Detect which cell encompasses the target text, then output its (X, Y) center coordinate. 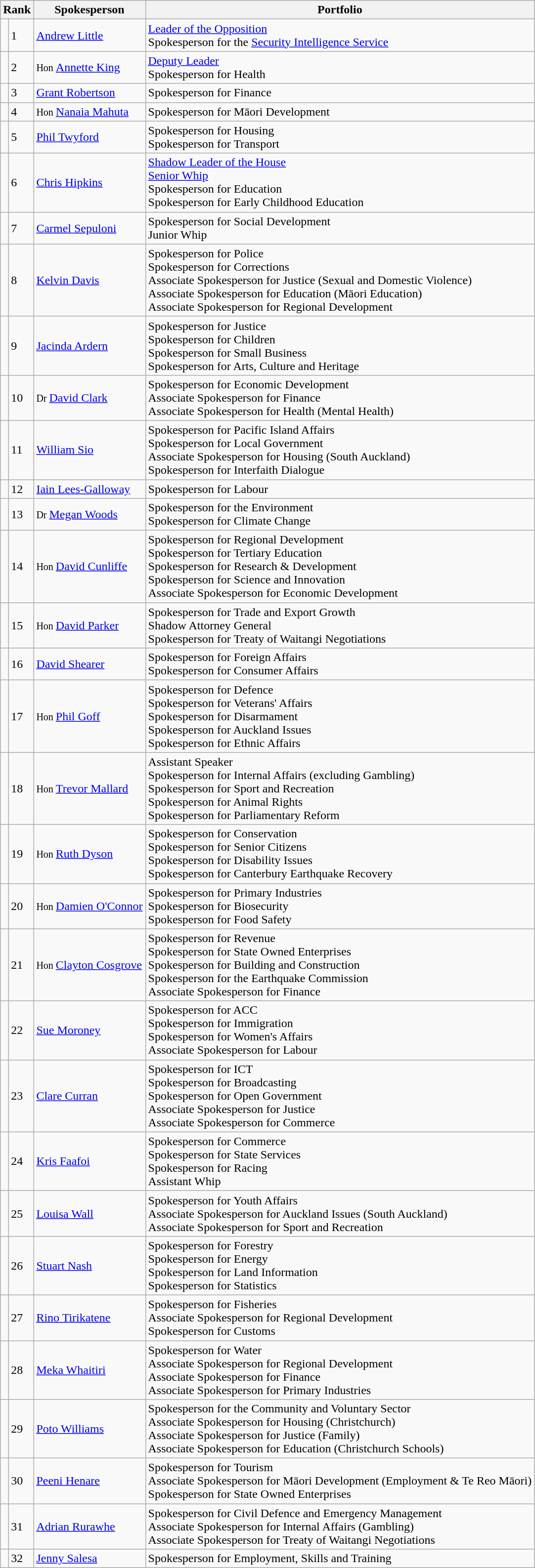
Sue Moroney (89, 1031)
Hon Damien O'Connor (89, 906)
Shadow Leader of the HouseSenior WhipSpokesperson for EducationSpokesperson for Early Childhood Education (340, 183)
13 (21, 515)
1 (21, 36)
9 (21, 346)
Spokesperson for Finance (340, 93)
Spokesperson for Foreign AffairsSpokesperson for Consumer Affairs (340, 664)
30 (21, 1481)
Spokesperson for Employment, Skills and Training (340, 1559)
11 (21, 450)
Spokesperson for DefenceSpokesperson for Veterans' AffairsSpokesperson for DisarmamentSpokesperson for Auckland IssuesSpokesperson for Ethnic Affairs (340, 716)
Meka Whaitiri (89, 1370)
Spokesperson for ForestrySpokesperson for EnergySpokesperson for Land InformationSpokesperson for Statistics (340, 1266)
Carmel Sepuloni (89, 228)
32 (21, 1559)
27 (21, 1318)
Kris Faafoi (89, 1161)
Rank (17, 10)
25 (21, 1213)
21 (21, 965)
31 (21, 1527)
William Sio (89, 450)
Spokesperson for JusticeSpokesperson for ChildrenSpokesperson for Small BusinessSpokesperson for Arts, Culture and Heritage (340, 346)
5 (21, 137)
Hon David Cunliffe (89, 567)
Rino Tirikatene (89, 1318)
28 (21, 1370)
Peeni Henare (89, 1481)
Louisa Wall (89, 1213)
Phil Twyford (89, 137)
3 (21, 93)
Spokesperson for HousingSpokesperson for Transport (340, 137)
Stuart Nash (89, 1266)
24 (21, 1161)
Hon Nanaia Mahuta (89, 112)
Spokesperson for ACCSpokesperson for ImmigrationSpokesperson for Women's AffairsAssociate Spokesperson for Labour (340, 1031)
Hon Ruth Dyson (89, 854)
Poto Williams (89, 1429)
Grant Robertson (89, 93)
16 (21, 664)
Spokesperson (89, 10)
29 (21, 1429)
Hon Phil Goff (89, 716)
Spokesperson for Primary IndustriesSpokesperson for BiosecuritySpokesperson for Food Safety (340, 906)
Kelvin Davis (89, 280)
10 (21, 398)
Hon Annette King (89, 67)
Leader of the OppositionSpokesperson for the Security Intelligence Service (340, 36)
Deputy LeaderSpokesperson for Health (340, 67)
Spokesperson for Social DevelopmentJunior Whip (340, 228)
Hon Trevor Mallard (89, 788)
17 (21, 716)
Iain Lees-Galloway (89, 489)
Spokesperson for Economic DevelopmentAssociate Spokesperson for FinanceAssociate Spokesperson for Health (Mental Health) (340, 398)
Jacinda Ardern (89, 346)
4 (21, 112)
8 (21, 280)
15 (21, 625)
2 (21, 67)
Spokesperson for ConservationSpokesperson for Senior CitizensSpokesperson for Disability IssuesSpokesperson for Canterbury Earthquake Recovery (340, 854)
Spokesperson for the EnvironmentSpokesperson for Climate Change (340, 515)
Dr David Clark (89, 398)
Spokesperson for Māori Development (340, 112)
6 (21, 183)
Hon Clayton Cosgrove (89, 965)
20 (21, 906)
Dr Megan Woods (89, 515)
Adrian Rurawhe (89, 1527)
Clare Curran (89, 1096)
Spokesperson for FisheriesAssociate Spokesperson for Regional DevelopmentSpokesperson for Customs (340, 1318)
26 (21, 1266)
7 (21, 228)
Spokesperson for CommerceSpokesperson for State ServicesSpokesperson for RacingAssistant Whip (340, 1161)
12 (21, 489)
14 (21, 567)
Hon David Parker (89, 625)
22 (21, 1031)
19 (21, 854)
Chris Hipkins (89, 183)
Jenny Salesa (89, 1559)
18 (21, 788)
Portfolio (340, 10)
Spokesperson for WaterAssociate Spokesperson for Regional DevelopmentAssociate Spokesperson for FinanceAssociate Spokesperson for Primary Industries (340, 1370)
Andrew Little (89, 36)
David Shearer (89, 664)
Spokesperson for Youth AffairsAssociate Spokesperson for Auckland Issues (South Auckland)Associate Spokesperson for Sport and Recreation (340, 1213)
Spokesperson for Labour (340, 489)
Spokesperson for Trade and Export GrowthShadow Attorney GeneralSpokesperson for Treaty of Waitangi Negotiations (340, 625)
Spokesperson for TourismAssociate Spokesperson for Māori Development (Employment & Te Reo Māori)Spokesperson for State Owned Enterprises (340, 1481)
23 (21, 1096)
